Determine the [X, Y] coordinate at the center of the cell enclosing the given text.  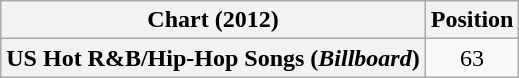
US Hot R&B/Hip-Hop Songs (Billboard) [213, 58]
Chart (2012) [213, 20]
Position [472, 20]
63 [472, 58]
